Return (X, Y) of the center of cell containing provided text 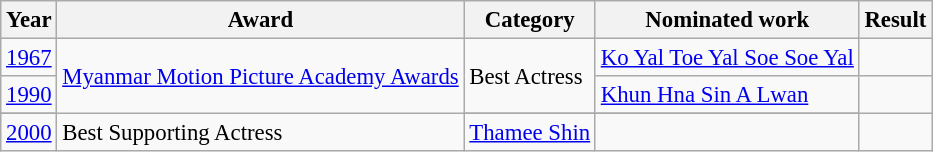
1967 (29, 58)
Nominated work (727, 20)
Best Supporting Actress (260, 133)
Result (896, 20)
Award (260, 20)
Thamee Shin (530, 133)
2000 (29, 133)
Khun Hna Sin A Lwan (727, 95)
Ko Yal Toe Yal Soe Soe Yal (727, 58)
Category (530, 20)
Best Actress (530, 76)
Year (29, 20)
Myanmar Motion Picture Academy Awards (260, 76)
1990 (29, 95)
